Output the (X, Y) coordinate of the center of the cell containing the given text.  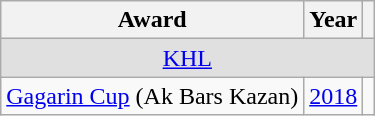
Gagarin Cup (Ak Bars Kazan) (152, 96)
KHL (188, 58)
2018 (334, 96)
Award (152, 20)
Year (334, 20)
